For the text-containing cell, return its midpoint in (x, y) coordinate format. 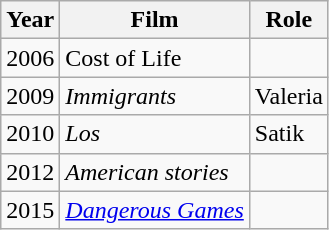
Los (154, 134)
Cost of Life (154, 58)
2012 (30, 172)
Film (154, 20)
Role (288, 20)
Year (30, 20)
Immigrants (154, 96)
Dangerous Games (154, 210)
Valeria (288, 96)
2015 (30, 210)
2006 (30, 58)
2010 (30, 134)
Satik (288, 134)
American stories (154, 172)
2009 (30, 96)
